Capture the cell that displays the provided text and extract its [X, Y] central coordinate. 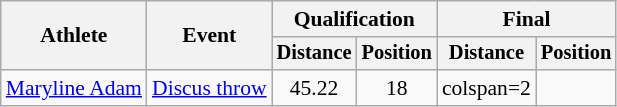
45.22 [314, 88]
Maryline Adam [74, 88]
Qualification [354, 19]
Event [210, 36]
Athlete [74, 36]
colspan=2 [486, 88]
Discus throw [210, 88]
Final [526, 19]
18 [397, 88]
